Return (X, Y) of the center of cell containing provided text 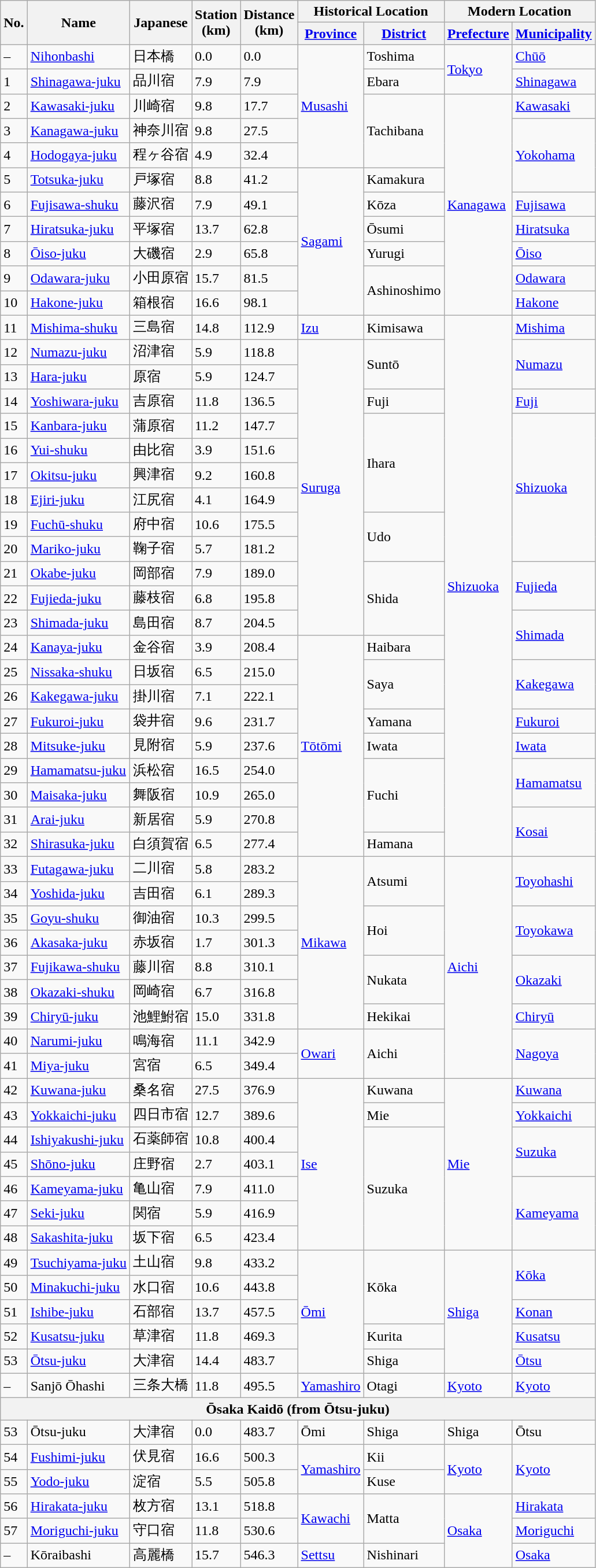
10.3 (216, 918)
Kameyama (554, 1214)
50 (14, 1287)
箱根宿 (161, 303)
112.9 (269, 327)
195.8 (269, 598)
Futagawa-juku (79, 868)
40 (14, 1041)
27 (14, 722)
Distance(km) (269, 23)
Kuwana-juku (79, 1090)
208.4 (269, 648)
掛川宿 (161, 697)
10.8 (216, 1140)
鳴海宿 (161, 1041)
18 (14, 500)
Fuchū-shuku (79, 525)
65.8 (269, 253)
日本橋 (161, 57)
254.0 (269, 770)
530.6 (269, 1531)
204.5 (269, 623)
Fujisawa-shuku (79, 205)
Name (79, 23)
Shinagawa (554, 81)
小田原宿 (161, 279)
277.4 (269, 844)
32 (14, 844)
Nukata (403, 979)
2.7 (216, 1164)
151.6 (269, 451)
5.8 (216, 868)
Kii (403, 1457)
35 (14, 918)
505.8 (269, 1481)
Kimisawa (403, 327)
Kurita (403, 1337)
Toyohashi (554, 881)
Fujikawa-shuku (79, 968)
Izu (331, 327)
49 (14, 1263)
12.7 (216, 1115)
36 (14, 942)
藤沢宿 (161, 205)
吉田宿 (161, 894)
22 (14, 598)
Prefecture (478, 34)
石薬師宿 (161, 1140)
Hodogaya-juku (79, 155)
Hirakata-juku (79, 1507)
Haibara (403, 648)
136.5 (269, 401)
Hamamatsu-juku (79, 770)
Modern Location (519, 12)
3 (14, 131)
Ashinoshimo (403, 290)
Hekikai (403, 1016)
433.2 (269, 1263)
4.9 (216, 155)
Suruga (331, 488)
Ihara (403, 463)
Goyu-shuku (79, 918)
Kawasaki (554, 106)
Totsuka-juku (79, 180)
62.8 (269, 229)
Ise (331, 1164)
43 (14, 1115)
Okazaki-shuku (79, 992)
11.1 (216, 1041)
400.4 (269, 1140)
Sanjō Ōhashi (79, 1385)
庄野宿 (161, 1164)
白須賀宿 (161, 844)
Shōno-juku (79, 1164)
32.4 (269, 155)
Moriguchi (554, 1531)
331.8 (269, 1016)
19 (14, 525)
Minakuchi-juku (79, 1287)
藤川宿 (161, 968)
16 (14, 451)
Shirasuka-juku (79, 844)
品川宿 (161, 81)
175.5 (269, 525)
Okazaki (554, 979)
沼津宿 (161, 353)
28 (14, 746)
Hirakata (554, 1507)
Mikawa (331, 942)
Fukuroi (554, 722)
443.8 (269, 1287)
Toyokawa (554, 931)
Kōza (403, 205)
Hiratsuka-juku (79, 229)
51 (14, 1312)
平塚宿 (161, 229)
270.8 (269, 820)
新居宿 (161, 820)
Suntō (403, 364)
9.2 (216, 475)
Hiratsuka (554, 229)
8.7 (216, 623)
Japanese (161, 23)
Fujieda-juku (79, 598)
98.1 (269, 303)
Hoi (403, 931)
戸塚宿 (161, 180)
Tsuchiyama-juku (79, 1263)
25 (14, 672)
大磯宿 (161, 253)
181.2 (269, 549)
Seki-juku (79, 1213)
11 (14, 327)
1 (14, 81)
Hakone (554, 303)
原宿 (161, 377)
Kuse (403, 1481)
7 (14, 229)
6.1 (216, 894)
日坂宿 (161, 672)
81.5 (269, 279)
御油宿 (161, 918)
9 (14, 279)
26 (14, 697)
Shinagawa-juku (79, 81)
Kawachi (331, 1518)
164.9 (269, 500)
三条大橋 (161, 1385)
48 (14, 1238)
29 (14, 770)
Yokkaichi-juku (79, 1115)
三島宿 (161, 327)
265.0 (269, 796)
546.3 (269, 1555)
Yui-shuku (79, 451)
56 (14, 1507)
Ishibe-juku (79, 1312)
Kakegawa-juku (79, 697)
Maisaka-juku (79, 796)
Otagi (403, 1385)
13 (14, 377)
Numazu (554, 364)
宮宿 (161, 1066)
289.3 (269, 894)
Chiryū-juku (79, 1016)
411.0 (269, 1189)
Nishinari (403, 1555)
岡部宿 (161, 574)
6 (14, 205)
Kamakura (403, 180)
Chiryū (554, 1016)
37 (14, 968)
21 (14, 574)
518.8 (269, 1507)
Narumi-juku (79, 1041)
20 (14, 549)
Matta (403, 1518)
376.9 (269, 1090)
45 (14, 1164)
403.1 (269, 1164)
46 (14, 1189)
4 (14, 155)
7.1 (216, 697)
8 (14, 253)
袋井宿 (161, 722)
Fujieda (554, 586)
Yokkaichi (554, 1115)
神奈川宿 (161, 131)
川崎宿 (161, 106)
500.3 (269, 1457)
亀山宿 (161, 1189)
興津宿 (161, 475)
5.5 (216, 1481)
Owari (331, 1053)
Ejiri-juku (79, 500)
Kakegawa (554, 685)
237.6 (269, 746)
23 (14, 623)
Yoshida-juku (79, 894)
Kawasaki-juku (79, 106)
299.5 (269, 918)
10.9 (216, 796)
高麗橋 (161, 1555)
44 (14, 1140)
Ebara (403, 81)
15 (14, 426)
6.8 (216, 598)
231.7 (269, 722)
57 (14, 1531)
Hara-juku (79, 377)
124.7 (269, 377)
Municipality (554, 34)
215.0 (269, 672)
Akasaka-juku (79, 942)
12 (14, 353)
Tokyo (478, 69)
Fujisawa (554, 205)
118.8 (269, 353)
Atsumi (403, 881)
11.2 (216, 426)
二川宿 (161, 868)
Kanbara-juku (79, 426)
Odawara (554, 279)
Hakone-juku (79, 303)
14 (14, 401)
47 (14, 1213)
水口宿 (161, 1287)
Yodo-juku (79, 1481)
160.8 (269, 475)
14.8 (216, 327)
島田宿 (161, 623)
6.7 (216, 992)
Shida (403, 598)
Chūō (554, 57)
49.1 (269, 205)
浜松宿 (161, 770)
Ōsaka Kaidō (from Ōtsu-juku) (298, 1409)
5.7 (216, 549)
316.8 (269, 992)
江尻宿 (161, 500)
Ōiso (554, 253)
349.4 (269, 1066)
鞠子宿 (161, 549)
Nagoya (554, 1053)
No. (14, 23)
Kanagawa (478, 205)
2.9 (216, 253)
Station(km) (216, 23)
Kusatsu-juku (79, 1337)
2 (14, 106)
55 (14, 1481)
District (403, 34)
Mishima (554, 327)
Udo (403, 537)
189.0 (269, 574)
34 (14, 894)
坂下宿 (161, 1238)
469.3 (269, 1337)
程ヶ谷宿 (161, 155)
岡崎宿 (161, 992)
Toshima (403, 57)
Hamana (403, 844)
Settsu (331, 1555)
Kōraibashi (79, 1555)
淀宿 (161, 1481)
Ōsumi (403, 229)
吉原宿 (161, 401)
土山宿 (161, 1263)
金谷宿 (161, 648)
Kosai (554, 831)
草津宿 (161, 1337)
Kameyama-juku (79, 1189)
Konan (554, 1312)
Sagami (331, 242)
10 (14, 303)
42 (14, 1090)
Mitsuke-juku (79, 746)
Odawara-juku (79, 279)
423.4 (269, 1238)
Yoshiwara-juku (79, 401)
301.3 (269, 942)
Hamamatsu (554, 783)
Miya-juku (79, 1066)
石部宿 (161, 1312)
342.9 (269, 1041)
蒲原宿 (161, 426)
Yokohama (554, 156)
Nissaka-shuku (79, 672)
39 (14, 1016)
四日市宿 (161, 1115)
9.6 (216, 722)
池鯉鮒宿 (161, 1016)
310.1 (269, 968)
13.1 (216, 1507)
Saya (403, 685)
Fushimi-juku (79, 1457)
Nihonbashi (79, 57)
Fuchi (403, 795)
Musashi (331, 106)
伏見宿 (161, 1457)
54 (14, 1457)
41.2 (269, 180)
41 (14, 1066)
Shimada-juku (79, 623)
Kusatsu (554, 1337)
Moriguchi-juku (79, 1531)
4.1 (216, 500)
222.1 (269, 697)
24 (14, 648)
283.2 (269, 868)
見附宿 (161, 746)
16.5 (216, 770)
14.4 (216, 1361)
Yurugi (403, 253)
30 (14, 796)
Shimada (554, 635)
舞阪宿 (161, 796)
関宿 (161, 1213)
Kanaya-juku (79, 648)
457.5 (269, 1312)
33 (14, 868)
桑名宿 (161, 1090)
52 (14, 1337)
赤坂宿 (161, 942)
Numazu-juku (79, 353)
藤枝宿 (161, 598)
Sakashita-juku (79, 1238)
1.7 (216, 942)
389.6 (269, 1115)
495.5 (269, 1385)
Mishima-shuku (79, 327)
38 (14, 992)
Tachibana (403, 131)
府中宿 (161, 525)
Historical Location (371, 12)
由比宿 (161, 451)
147.7 (269, 426)
17 (14, 475)
Okabe-juku (79, 574)
Ishiyakushi-juku (79, 1140)
枚方宿 (161, 1507)
Tōtōmi (331, 746)
Province (331, 34)
Arai-juku (79, 820)
Yamana (403, 722)
Kanagawa-juku (79, 131)
守口宿 (161, 1531)
Fukuroi-juku (79, 722)
Okitsu-juku (79, 475)
17.7 (269, 106)
31 (14, 820)
15.0 (216, 1016)
Mariko-juku (79, 549)
416.9 (269, 1213)
5 (14, 180)
Ōiso-juku (79, 253)
